Capture the cell that displays the provided text and extract its [x, y] central coordinate. 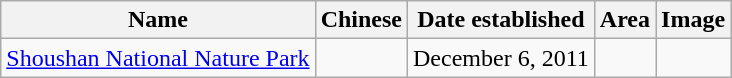
Image [694, 20]
December 6, 2011 [502, 58]
Chinese [361, 20]
Shoushan National Nature Park [158, 58]
Name [158, 20]
Date established [502, 20]
Area [624, 20]
